Locate the cell with the specified text and output its (x, y) center coordinate. 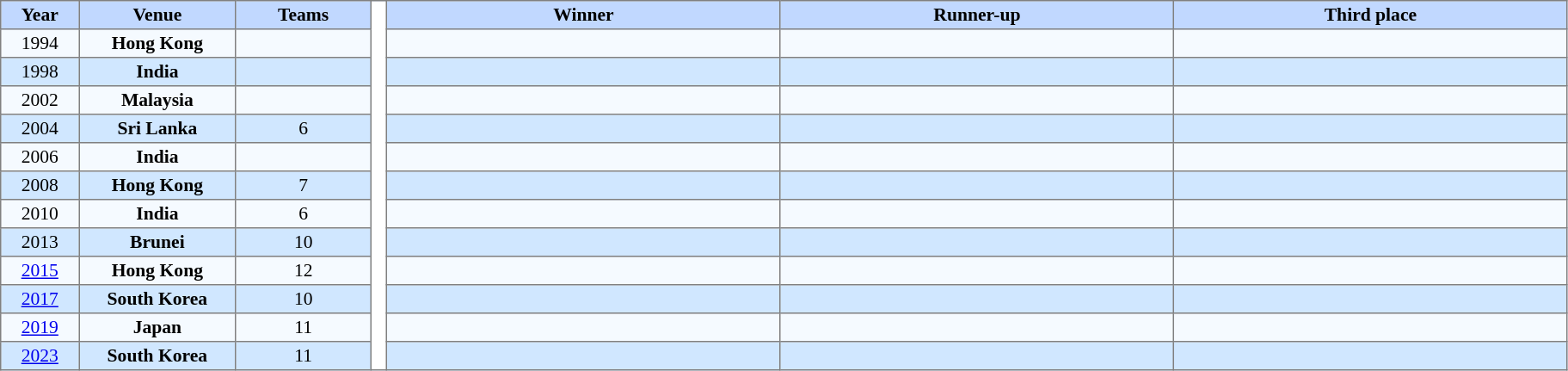
2006 (40, 157)
Teams (304, 15)
1998 (40, 72)
Runner-up (977, 15)
Sri Lanka (157, 129)
Japan (157, 327)
2002 (40, 100)
12 (304, 270)
Brunei (157, 243)
Venue (157, 15)
2017 (40, 300)
2015 (40, 270)
1994 (40, 43)
Third place (1371, 15)
2008 (40, 186)
2004 (40, 129)
7 (304, 186)
2010 (40, 213)
2019 (40, 327)
Year (40, 15)
2013 (40, 243)
Malaysia (157, 100)
Winner (584, 15)
2023 (40, 356)
